Determine the [x, y] coordinate at the center of the cell enclosing the given text.  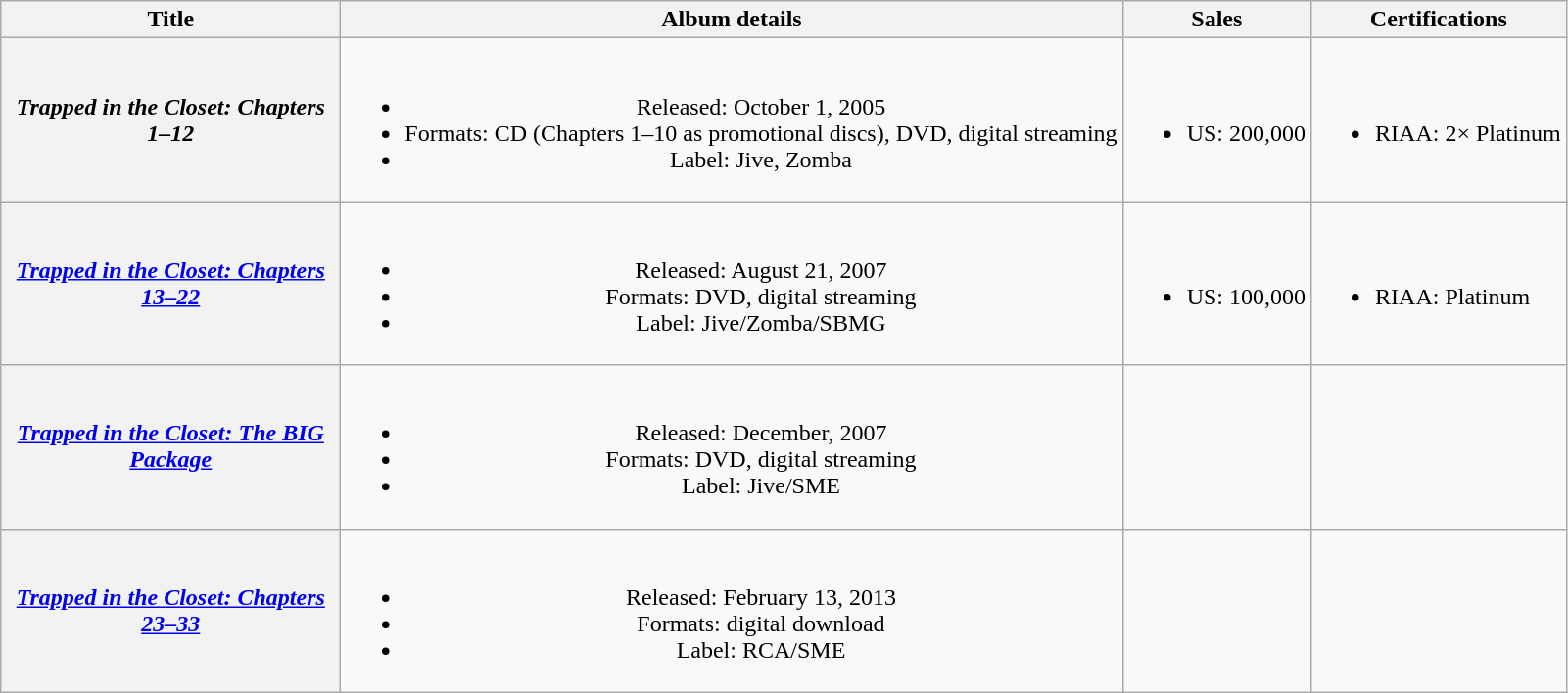
RIAA: Platinum [1440, 284]
Released: August 21, 2007Formats: DVD, digital streamingLabel: Jive/Zomba/SBMG [732, 284]
Released: December, 2007Formats: DVD, digital streamingLabel: Jive/SME [732, 446]
Trapped in the Closet: Chapters 1–12 [170, 119]
Sales [1216, 20]
Released: October 1, 2005Formats: CD (Chapters 1–10 as promotional discs), DVD, digital streamingLabel: Jive, Zomba [732, 119]
Released: February 13, 2013Formats: digital downloadLabel: RCA/SME [732, 611]
Title [170, 20]
US: 200,000 [1216, 119]
Trapped in the Closet: The BIG Package [170, 446]
Certifications [1440, 20]
Trapped in the Closet: Chapters 13–22 [170, 284]
Album details [732, 20]
US: 100,000 [1216, 284]
Trapped in the Closet: Chapters 23–33 [170, 611]
RIAA: 2× Platinum [1440, 119]
